Locate the cell with the specified text and output its [X, Y] center coordinate. 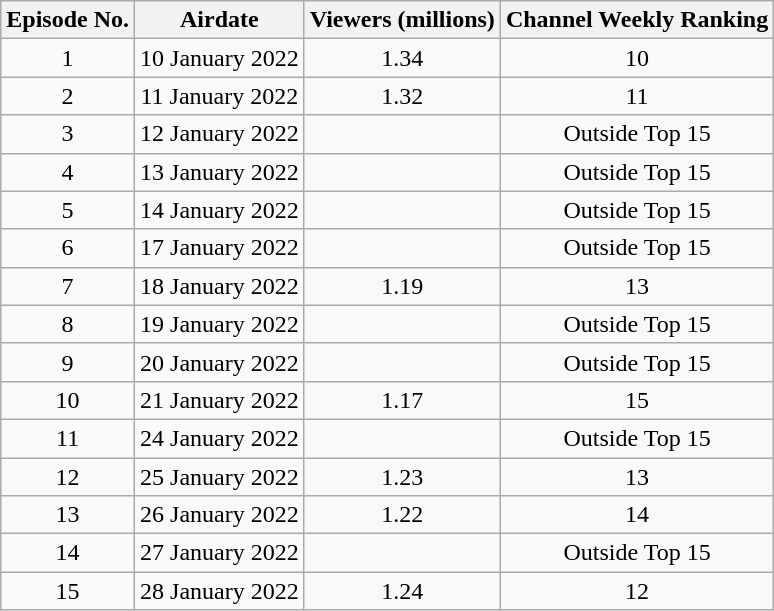
1 [68, 58]
11 January 2022 [220, 96]
1.32 [402, 96]
12 January 2022 [220, 134]
4 [68, 172]
20 January 2022 [220, 362]
26 January 2022 [220, 515]
6 [68, 248]
2 [68, 96]
13 January 2022 [220, 172]
Episode No. [68, 20]
14 January 2022 [220, 210]
28 January 2022 [220, 591]
27 January 2022 [220, 553]
7 [68, 286]
8 [68, 324]
Channel Weekly Ranking [636, 20]
19 January 2022 [220, 324]
5 [68, 210]
3 [68, 134]
17 January 2022 [220, 248]
1.24 [402, 591]
18 January 2022 [220, 286]
21 January 2022 [220, 400]
10 January 2022 [220, 58]
24 January 2022 [220, 438]
25 January 2022 [220, 477]
1.34 [402, 58]
1.19 [402, 286]
9 [68, 362]
1.23 [402, 477]
1.22 [402, 515]
1.17 [402, 400]
Viewers (millions) [402, 20]
Airdate [220, 20]
